For the text-containing cell, return its midpoint in (x, y) coordinate format. 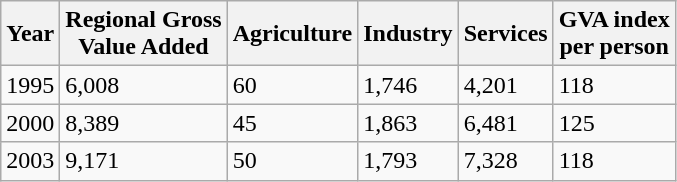
9,171 (144, 161)
50 (292, 161)
6,481 (506, 123)
2003 (30, 161)
125 (614, 123)
Industry (408, 34)
1,746 (408, 85)
45 (292, 123)
Regional GrossValue Added (144, 34)
Agriculture (292, 34)
1,863 (408, 123)
2000 (30, 123)
1995 (30, 85)
60 (292, 85)
4,201 (506, 85)
Year (30, 34)
1,793 (408, 161)
GVA indexper person (614, 34)
Services (506, 34)
7,328 (506, 161)
8,389 (144, 123)
6,008 (144, 85)
